Locate the cell with the specified text and output its (X, Y) center coordinate. 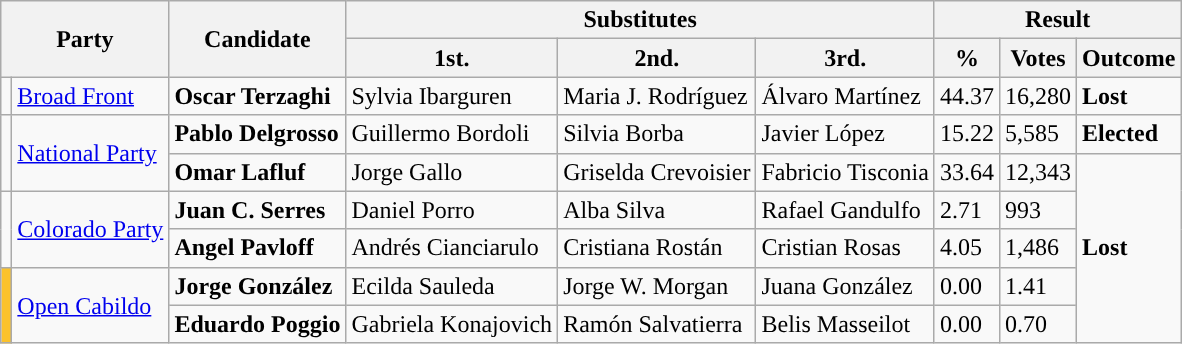
Oscar Terzaghi (258, 96)
Jorge Gallo (452, 172)
Pablo Delgrosso (258, 134)
Party (85, 39)
Gabriela Konajovich (452, 324)
Guillermo Bordoli (452, 134)
Javier López (845, 134)
Eduardo Poggio (258, 324)
2nd. (657, 58)
4.05 (966, 248)
16,280 (1038, 96)
Broad Front (90, 96)
Ecilda Sauleda (452, 286)
1,486 (1038, 248)
Cristiana Rostán (657, 248)
Omar Lafluf (258, 172)
Silvia Borba (657, 134)
993 (1038, 210)
Griselda Crevoisier (657, 172)
Alba Silva (657, 210)
Jorge W. Morgan (657, 286)
Daniel Porro (452, 210)
Candidate (258, 39)
Result (1057, 20)
Andrés Cianciarulo (452, 248)
% (966, 58)
National Party (90, 153)
Outcome (1129, 58)
15.22 (966, 134)
Substitutes (640, 20)
Ramón Salvatierra (657, 324)
5,585 (1038, 134)
Rafael Gandulfo (845, 210)
0.70 (1038, 324)
Belis Masseilot (845, 324)
Juan C. Serres (258, 210)
12,343 (1038, 172)
3rd. (845, 58)
Fabricio Tisconia (845, 172)
Elected (1129, 134)
Álvaro Martínez (845, 96)
Maria J. Rodríguez (657, 96)
2.71 (966, 210)
1st. (452, 58)
Colorado Party (90, 229)
Angel Pavloff (258, 248)
Jorge González (258, 286)
44.37 (966, 96)
Votes (1038, 58)
Cristian Rosas (845, 248)
Open Cabildo (90, 305)
33.64 (966, 172)
Juana González (845, 286)
1.41 (1038, 286)
Sylvia Ibarguren (452, 96)
